Find where the given text appears and provide that cell's center as [X, Y] coordinate. 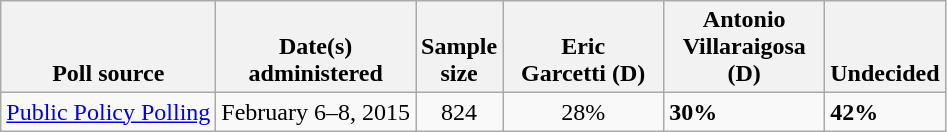
Samplesize [460, 47]
824 [460, 112]
42% [885, 112]
Public Policy Polling [108, 112]
28% [584, 112]
February 6–8, 2015 [316, 112]
AntonioVillaraigosa (D) [744, 47]
30% [744, 112]
Date(s)administered [316, 47]
Undecided [885, 47]
Poll source [108, 47]
EricGarcetti (D) [584, 47]
